Identify which cell holds the provided text, then report its (x, y) central coordinate. 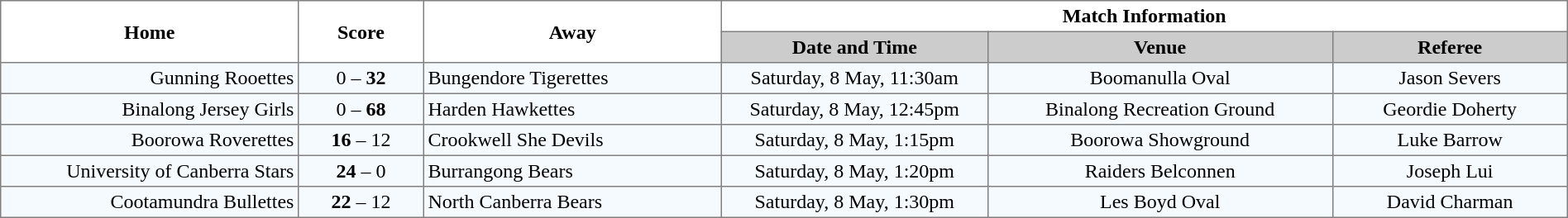
Boomanulla Oval (1159, 78)
Raiders Belconnen (1159, 171)
Jason Severs (1450, 78)
24 – 0 (361, 171)
David Charman (1450, 202)
0 – 32 (361, 78)
Saturday, 8 May, 1:15pm (854, 140)
Away (572, 31)
Boorowa Roverettes (150, 140)
Binalong Recreation Ground (1159, 109)
Referee (1450, 47)
Cootamundra Bullettes (150, 202)
Bungendore Tigerettes (572, 78)
Saturday, 8 May, 1:20pm (854, 171)
22 – 12 (361, 202)
Crookwell She Devils (572, 140)
Luke Barrow (1450, 140)
University of Canberra Stars (150, 171)
Venue (1159, 47)
Geordie Doherty (1450, 109)
Gunning Rooettes (150, 78)
Date and Time (854, 47)
North Canberra Bears (572, 202)
16 – 12 (361, 140)
Saturday, 8 May, 1:30pm (854, 202)
Saturday, 8 May, 12:45pm (854, 109)
Binalong Jersey Girls (150, 109)
0 – 68 (361, 109)
Harden Hawkettes (572, 109)
Boorowa Showground (1159, 140)
Score (361, 31)
Joseph Lui (1450, 171)
Saturday, 8 May, 11:30am (854, 78)
Home (150, 31)
Match Information (1145, 17)
Les Boyd Oval (1159, 202)
Burrangong Bears (572, 171)
